Extract the [X, Y] coordinate from the center of the cell holding the provided text.  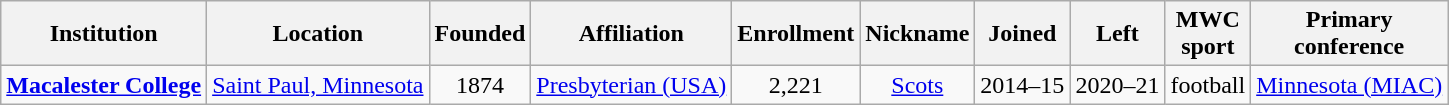
Scots [918, 85]
Minnesota (MIAC) [1350, 85]
football [1208, 85]
Joined [1022, 34]
2014–15 [1022, 85]
Institution [104, 34]
2020–21 [1118, 85]
Saint Paul, Minnesota [318, 85]
Affiliation [632, 34]
Primaryconference [1350, 34]
Founded [480, 34]
Enrollment [796, 34]
Macalester College [104, 85]
2,221 [796, 85]
Nickname [918, 34]
Left [1118, 34]
Location [318, 34]
Presbyterian (USA) [632, 85]
1874 [480, 85]
MWCsport [1208, 34]
